For the text-containing cell, return its midpoint in [X, Y] coordinate format. 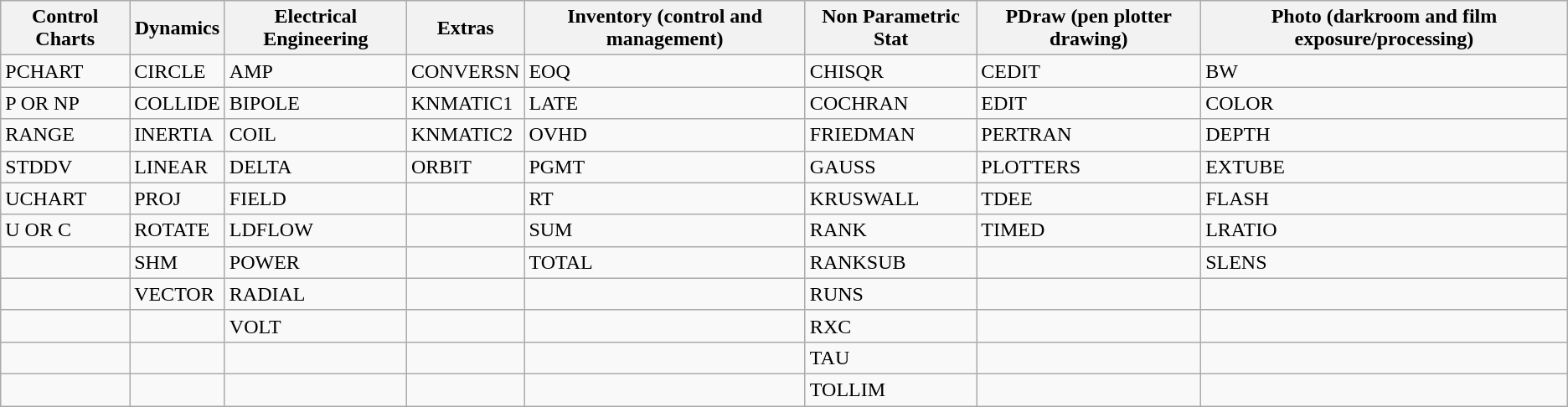
PERTRAN [1089, 135]
Electrical Engineering [315, 28]
TIMED [1089, 230]
RANKSUB [890, 262]
SHM [178, 262]
Extras [465, 28]
PDraw (pen plotter drawing) [1089, 28]
FIELD [315, 198]
EDIT [1089, 103]
COLLIDE [178, 103]
BW [1385, 71]
UCHART [65, 198]
KNMATIC2 [465, 135]
Control Charts [65, 28]
CIRCLE [178, 71]
EOQ [665, 71]
AMP [315, 71]
DEPTH [1385, 135]
CONVERSN [465, 71]
RANK [890, 230]
PCHART [65, 71]
BIPOLE [315, 103]
RT [665, 198]
VECTOR [178, 294]
STDDV [65, 167]
RADIAL [315, 294]
Non Parametric Stat [890, 28]
EXTUBE [1385, 167]
LRATIO [1385, 230]
U OR C [65, 230]
ORBIT [465, 167]
INERTIA [178, 135]
KRUSWALL [890, 198]
CEDIT [1089, 71]
LDFLOW [315, 230]
COLOR [1385, 103]
RANGE [65, 135]
VOLT [315, 326]
SLENS [1385, 262]
TAU [890, 358]
CHISQR [890, 71]
PROJ [178, 198]
FRIEDMAN [890, 135]
LATE [665, 103]
LINEAR [178, 167]
PGMT [665, 167]
DELTA [315, 167]
FLASH [1385, 198]
GAUSS [890, 167]
ROTATE [178, 230]
Dynamics [178, 28]
TOTAL [665, 262]
Inventory (control and management) [665, 28]
TDEE [1089, 198]
KNMATIC1 [465, 103]
Photo (darkroom and film exposure/processing) [1385, 28]
TOLLIM [890, 389]
PLOTTERS [1089, 167]
RUNS [890, 294]
COCHRAN [890, 103]
COIL [315, 135]
POWER [315, 262]
P OR NP [65, 103]
RXC [890, 326]
OVHD [665, 135]
SUM [665, 230]
